Scan for the cell matching the given text and deliver its (X, Y) coordinate at center. 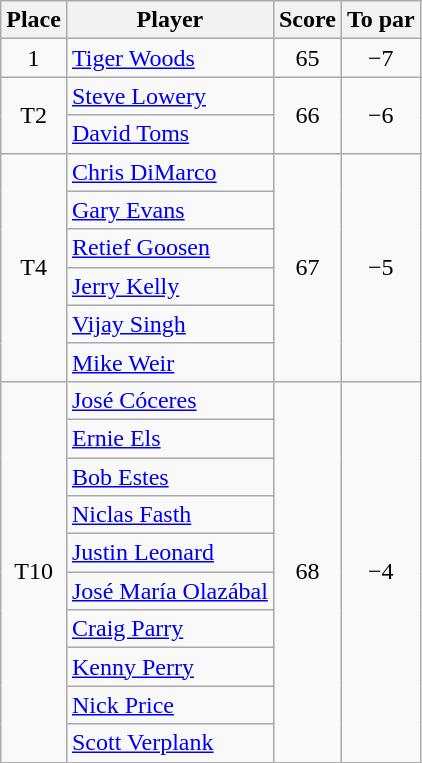
Jerry Kelly (170, 286)
Mike Weir (170, 362)
José María Olazábal (170, 591)
65 (307, 58)
Vijay Singh (170, 324)
Niclas Fasth (170, 515)
Ernie Els (170, 438)
Scott Verplank (170, 743)
−4 (380, 572)
Chris DiMarco (170, 172)
1 (34, 58)
Justin Leonard (170, 553)
David Toms (170, 134)
−6 (380, 115)
66 (307, 115)
José Cóceres (170, 400)
Player (170, 20)
−5 (380, 267)
Bob Estes (170, 477)
To par (380, 20)
Kenny Perry (170, 667)
Craig Parry (170, 629)
Tiger Woods (170, 58)
Gary Evans (170, 210)
Nick Price (170, 705)
T4 (34, 267)
Retief Goosen (170, 248)
T2 (34, 115)
Steve Lowery (170, 96)
−7 (380, 58)
68 (307, 572)
Score (307, 20)
Place (34, 20)
67 (307, 267)
T10 (34, 572)
